Capture the cell that displays the provided text and extract its (x, y) central coordinate. 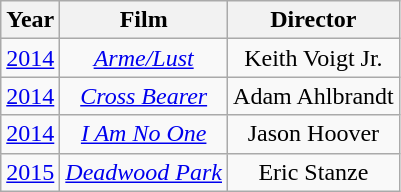
Cross Bearer (144, 96)
Year (30, 20)
2015 (30, 172)
Jason Hoover (314, 134)
Arme/Lust (144, 58)
Adam Ahlbrandt (314, 96)
Film (144, 20)
I Am No One (144, 134)
Eric Stanze (314, 172)
Director (314, 20)
Keith Voigt Jr. (314, 58)
Deadwood Park (144, 172)
